Provide the [X, Y] coordinate of the cell's center where the given text is located.  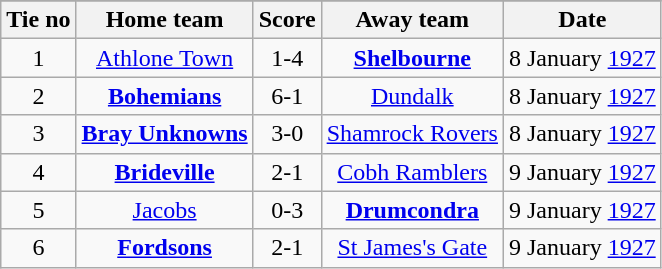
Home team [164, 20]
Shelbourne [412, 58]
Away team [412, 20]
Athlone Town [164, 58]
1-4 [287, 58]
Bohemians [164, 96]
Date [582, 20]
St James's Gate [412, 248]
Tie no [38, 20]
Fordsons [164, 248]
6-1 [287, 96]
5 [38, 210]
0-3 [287, 210]
Drumcondra [412, 210]
6 [38, 248]
2 [38, 96]
1 [38, 58]
Shamrock Rovers [412, 134]
4 [38, 172]
Bray Unknowns [164, 134]
Score [287, 20]
3-0 [287, 134]
Jacobs [164, 210]
Brideville [164, 172]
Cobh Ramblers [412, 172]
3 [38, 134]
Dundalk [412, 96]
